Provide the (x, y) coordinate of the cell's center where the given text is located.  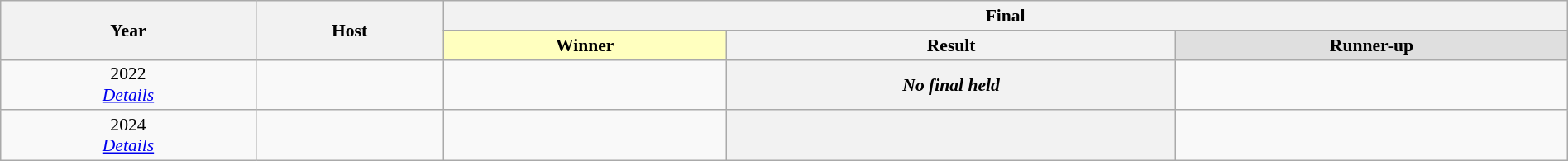
2024Details (128, 135)
Host (349, 30)
Winner (586, 45)
Year (128, 30)
Runner-up (1372, 45)
Final (1006, 16)
No final held (951, 84)
2022Details (128, 84)
Result (951, 45)
